Provide the (X, Y) coordinate of the cell's center where the given text is located.  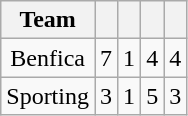
5 (152, 96)
Team (48, 20)
7 (106, 58)
Benfica (48, 58)
Sporting (48, 96)
